Locate the cell with the specified text and output its (x, y) center coordinate. 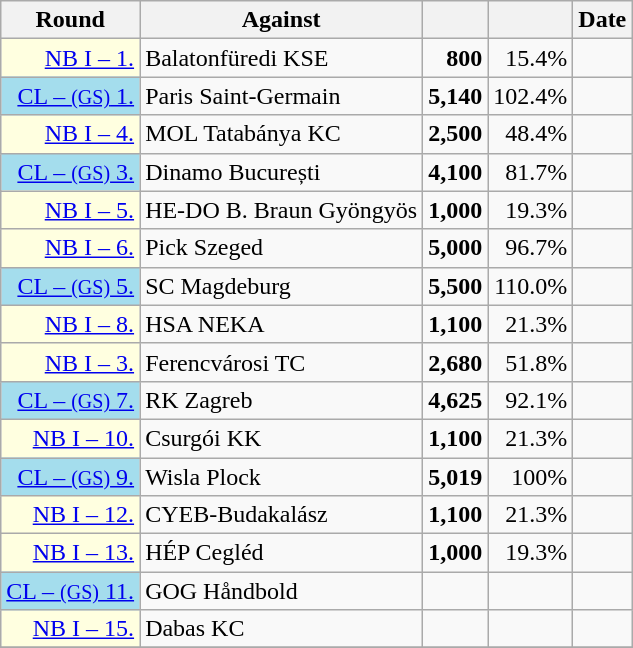
CL – (GS) 9. (70, 477)
2,500 (456, 134)
15.4% (530, 58)
Pick Szeged (282, 248)
NB I – 1. (70, 58)
NB I – 3. (70, 362)
Dabas KC (282, 629)
CL – (GS) 7. (70, 400)
100% (530, 477)
4,625 (456, 400)
HE-DO B. Braun Gyöngyös (282, 210)
NB I – 8. (70, 324)
51.8% (530, 362)
NB I – 5. (70, 210)
5,000 (456, 248)
5,500 (456, 286)
RK Zagreb (282, 400)
Against (282, 20)
800 (456, 58)
NB I – 6. (70, 248)
Wisla Plock (282, 477)
5,019 (456, 477)
CL – (GS) 1. (70, 96)
GOG Håndbold (282, 591)
Csurgói KK (282, 438)
96.7% (530, 248)
NB I – 10. (70, 438)
5,140 (456, 96)
102.4% (530, 96)
CYEB-Budakalász (282, 515)
MOL Tatabánya KC (282, 134)
2,680 (456, 362)
CL – (GS) 3. (70, 172)
81.7% (530, 172)
CL – (GS) 11. (70, 591)
Balatonfüredi KSE (282, 58)
92.1% (530, 400)
NB I – 4. (70, 134)
Round (70, 20)
SC Magdeburg (282, 286)
HSA NEKA (282, 324)
110.0% (530, 286)
Dinamo București (282, 172)
HÉP Cegléd (282, 553)
4,100 (456, 172)
Date (602, 20)
Ferencvárosi TC (282, 362)
NB I – 13. (70, 553)
CL – (GS) 5. (70, 286)
Paris Saint-Germain (282, 96)
NB I – 15. (70, 629)
48.4% (530, 134)
NB I – 12. (70, 515)
